Return [x, y] of the center of cell containing provided text 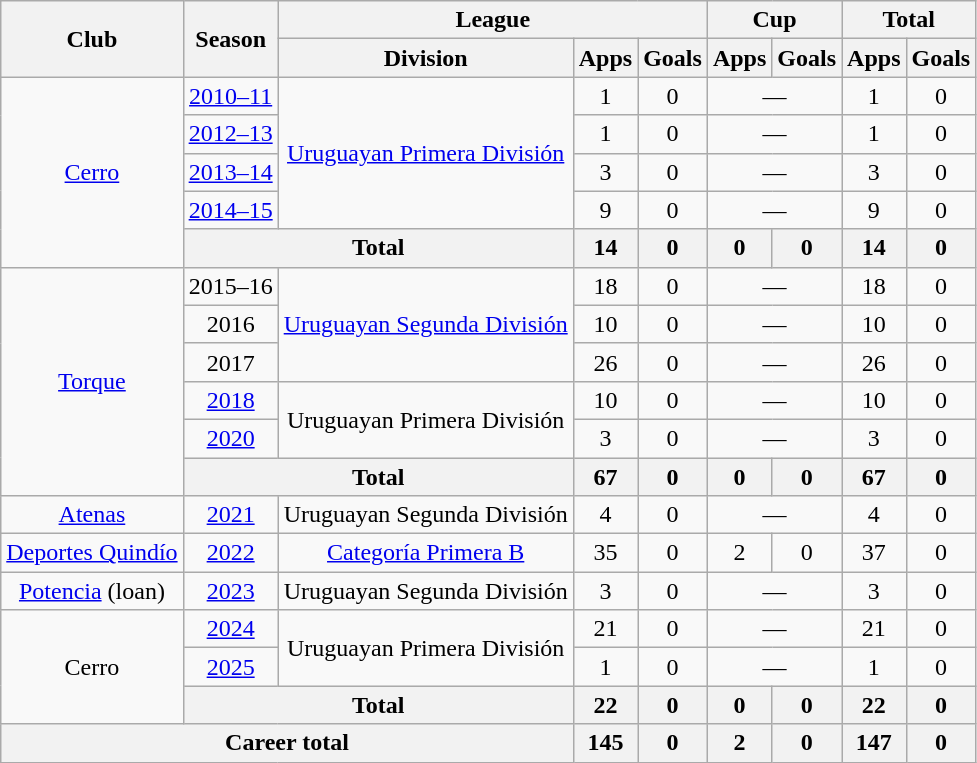
Deportes Quindío [92, 553]
2022 [230, 553]
Categoría Primera B [426, 553]
2012–13 [230, 134]
Career total [287, 743]
League [492, 20]
Potencia (loan) [92, 591]
Atenas [92, 515]
Cup [774, 20]
2013–14 [230, 172]
2015–16 [230, 286]
145 [605, 743]
Torque [92, 381]
2016 [230, 324]
2018 [230, 400]
2023 [230, 591]
2021 [230, 515]
37 [874, 553]
2024 [230, 629]
Season [230, 39]
2010–11 [230, 96]
35 [605, 553]
147 [874, 743]
Club [92, 39]
Division [426, 58]
2025 [230, 667]
2014–15 [230, 210]
2017 [230, 362]
2020 [230, 438]
